Return the (X, Y) coordinate for the center point of the cell that contains the specified text.  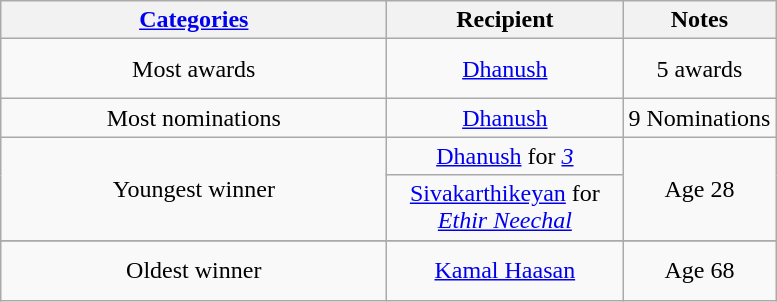
9 Nominations (700, 118)
Oldest winner (194, 270)
5 awards (700, 69)
Dhanush for 3 (505, 156)
Sivakarthikeyan for Ethir Neechal (505, 208)
Most awards (194, 69)
Categories (194, 20)
Kamal Haasan (505, 270)
Youngest winner (194, 188)
Age 68 (700, 270)
Age 28 (700, 188)
Notes (700, 20)
Recipient (505, 20)
Most nominations (194, 118)
